Detect which cell encompasses the target text, then output its (X, Y) center coordinate. 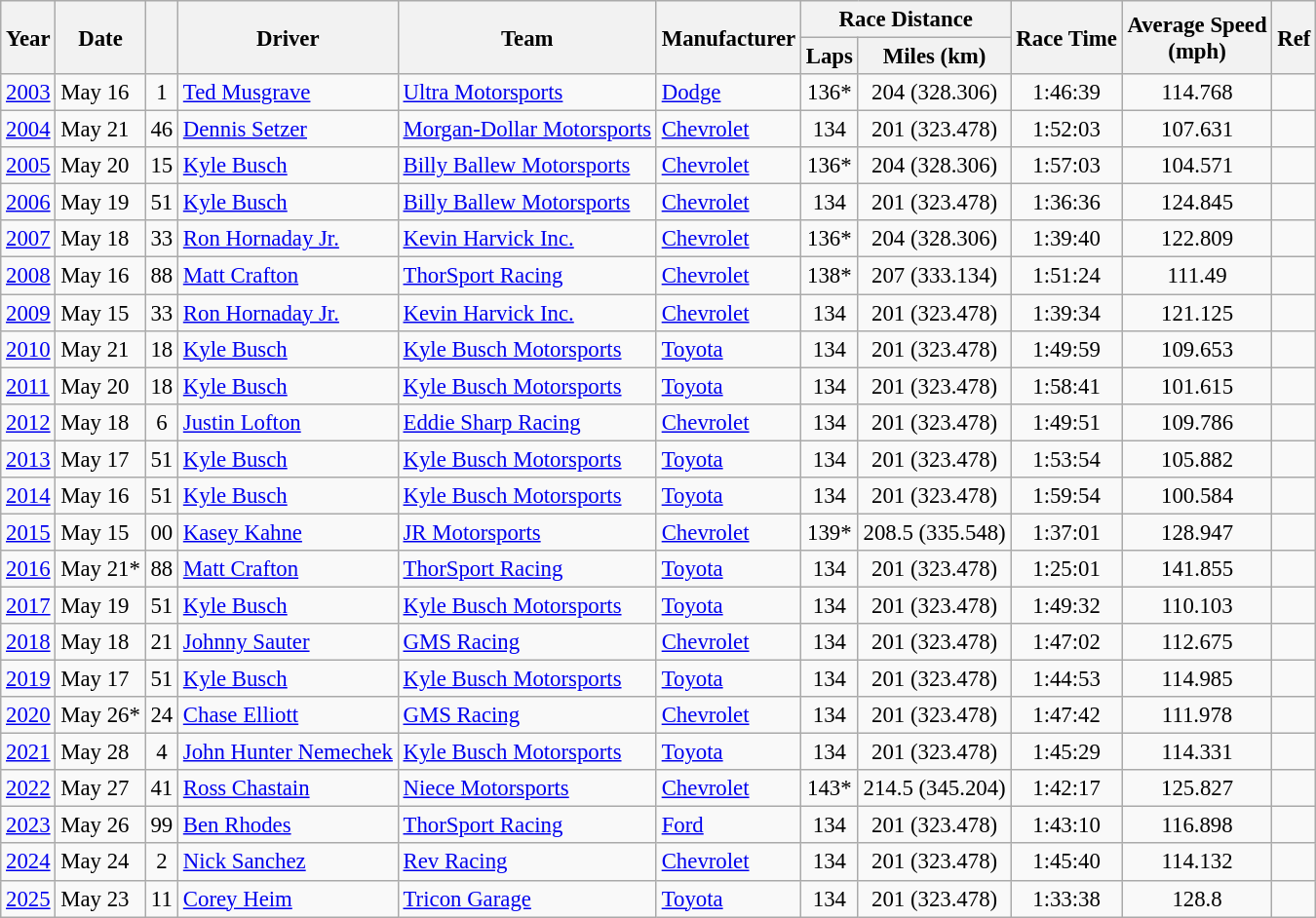
Race Time (1066, 37)
2 (162, 862)
2019 (28, 679)
00 (162, 532)
1:52:03 (1066, 130)
Miles (km) (934, 57)
124.845 (1197, 203)
2010 (28, 349)
Dennis Setzer (289, 130)
208.5 (335.548) (934, 532)
1:59:54 (1066, 496)
1:36:36 (1066, 203)
1:37:01 (1066, 532)
2018 (28, 642)
122.809 (1197, 239)
110.103 (1197, 605)
112.675 (1197, 642)
139* (829, 532)
107.631 (1197, 130)
1:46:39 (1066, 93)
2025 (28, 899)
Team (526, 37)
1 (162, 93)
May 24 (100, 862)
1:39:34 (1066, 313)
109.786 (1197, 422)
1:33:38 (1066, 899)
Corey Heim (289, 899)
2020 (28, 715)
John Hunter Nemechek (289, 752)
Ref (1295, 37)
41 (162, 788)
143* (829, 788)
Dodge (728, 93)
104.571 (1197, 166)
Chase Elliott (289, 715)
Average Speed(mph) (1197, 37)
207 (333.134) (934, 276)
116.898 (1197, 825)
128.8 (1197, 899)
101.615 (1197, 386)
1:45:40 (1066, 862)
138* (829, 276)
121.125 (1197, 313)
1:42:17 (1066, 788)
214.5 (345.204) (934, 788)
2015 (28, 532)
1:47:02 (1066, 642)
Race Distance (906, 19)
2022 (28, 788)
11 (162, 899)
24 (162, 715)
Date (100, 37)
1:25:01 (1066, 569)
114.985 (1197, 679)
15 (162, 166)
2017 (28, 605)
4 (162, 752)
111.978 (1197, 715)
Niece Motorsports (526, 788)
100.584 (1197, 496)
114.331 (1197, 752)
128.947 (1197, 532)
99 (162, 825)
Tricon Garage (526, 899)
1:39:40 (1066, 239)
Justin Lofton (289, 422)
May 21* (100, 569)
Ted Musgrave (289, 93)
1:47:42 (1066, 715)
1:53:54 (1066, 459)
2024 (28, 862)
141.855 (1197, 569)
2006 (28, 203)
May 27 (100, 788)
1:49:32 (1066, 605)
1:49:51 (1066, 422)
2016 (28, 569)
Ford (728, 825)
Manufacturer (728, 37)
6 (162, 422)
109.653 (1197, 349)
Nick Sanchez (289, 862)
Eddie Sharp Racing (526, 422)
2009 (28, 313)
Ross Chastain (289, 788)
1:51:24 (1066, 276)
46 (162, 130)
105.882 (1197, 459)
Laps (829, 57)
Ultra Motorsports (526, 93)
2007 (28, 239)
1:44:53 (1066, 679)
2012 (28, 422)
2004 (28, 130)
Driver (289, 37)
21 (162, 642)
Year (28, 37)
Morgan-Dollar Motorsports (526, 130)
1:49:59 (1066, 349)
JR Motorsports (526, 532)
Johnny Sauter (289, 642)
1:57:03 (1066, 166)
Rev Racing (526, 862)
1:43:10 (1066, 825)
2003 (28, 93)
2011 (28, 386)
111.49 (1197, 276)
May 26 (100, 825)
1:45:29 (1066, 752)
May 23 (100, 899)
May 28 (100, 752)
May 26* (100, 715)
2013 (28, 459)
125.827 (1197, 788)
2008 (28, 276)
Ben Rhodes (289, 825)
114.768 (1197, 93)
2021 (28, 752)
Kasey Kahne (289, 532)
2023 (28, 825)
1:58:41 (1066, 386)
114.132 (1197, 862)
2014 (28, 496)
2005 (28, 166)
